Extract the (x, y) coordinate from the center of the cell holding the provided text.  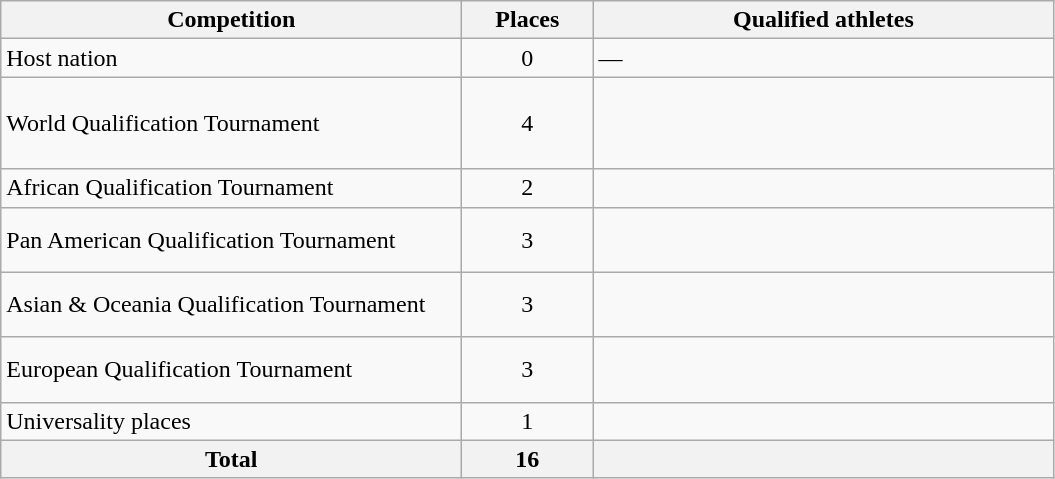
16 (528, 459)
2 (528, 188)
Pan American Qualification Tournament (232, 240)
World Qualification Tournament (232, 123)
4 (528, 123)
Places (528, 20)
Universality places (232, 421)
Qualified athletes (824, 20)
European Qualification Tournament (232, 370)
1 (528, 421)
Total (232, 459)
Host nation (232, 58)
African Qualification Tournament (232, 188)
0 (528, 58)
Asian & Oceania Qualification Tournament (232, 304)
— (824, 58)
Competition (232, 20)
